From the cell containing the given text, extract its center point as [x, y] coordinate. 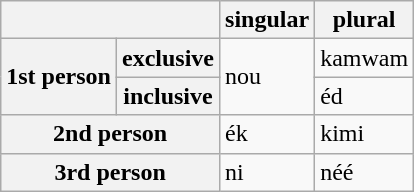
inclusive [168, 96]
1st person [59, 77]
2nd person [110, 134]
nou [268, 77]
singular [268, 20]
exclusive [168, 58]
kimi [364, 134]
ni [268, 172]
ék [268, 134]
plural [364, 20]
éd [364, 96]
néé [364, 172]
kamwam [364, 58]
3rd person [110, 172]
